Search for the cell housing the specified text and yield its [x, y] center coordinate. 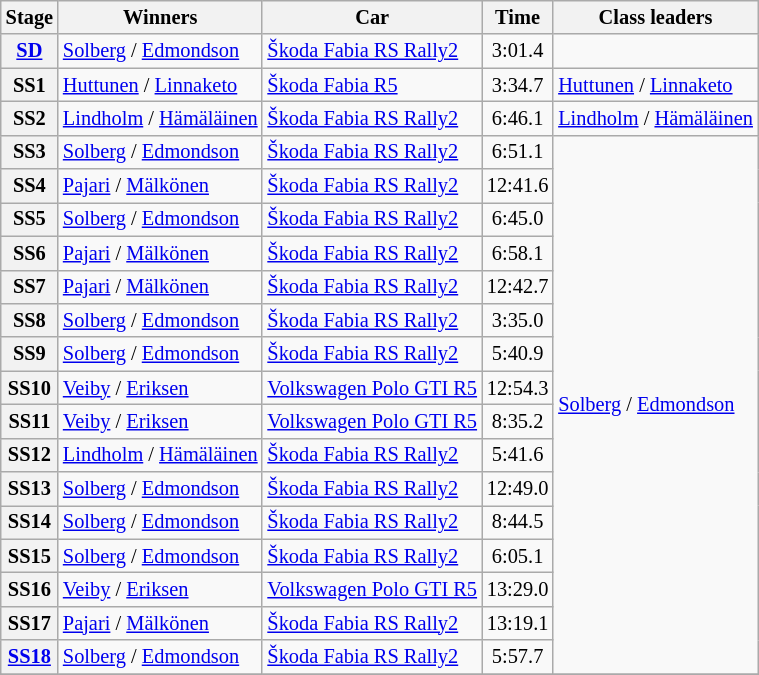
SS12 [30, 455]
SS15 [30, 556]
SS16 [30, 589]
3:35.0 [518, 320]
SS13 [30, 489]
SS7 [30, 287]
8:35.2 [518, 421]
5:40.9 [518, 354]
SS5 [30, 219]
SS18 [30, 657]
13:29.0 [518, 589]
12:49.0 [518, 489]
SD [30, 51]
SS6 [30, 253]
Winners [160, 17]
Time [518, 17]
3:01.4 [518, 51]
6:05.1 [518, 556]
Car [372, 17]
SS2 [30, 118]
5:57.7 [518, 657]
SS10 [30, 388]
13:19.1 [518, 623]
Class leaders [655, 17]
Stage [30, 17]
5:41.6 [518, 455]
12:54.3 [518, 388]
3:34.7 [518, 85]
SS14 [30, 522]
12:41.6 [518, 186]
SS3 [30, 152]
SS17 [30, 623]
SS9 [30, 354]
SS1 [30, 85]
12:42.7 [518, 287]
6:46.1 [518, 118]
6:58.1 [518, 253]
6:51.1 [518, 152]
8:44.5 [518, 522]
SS4 [30, 186]
6:45.0 [518, 219]
Škoda Fabia R5 [372, 85]
SS8 [30, 320]
SS11 [30, 421]
